Return the (x, y) coordinate for the center point of the cell that contains the specified text.  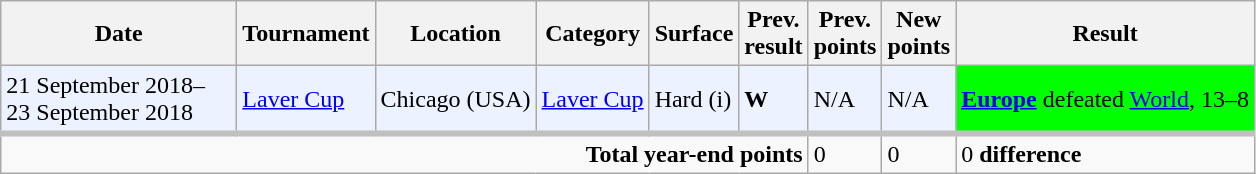
Newpoints (919, 34)
Prev.result (774, 34)
Location (456, 34)
Hard (i) (694, 100)
Tournament (306, 34)
21 September 2018–23 September 2018 (119, 100)
Prev.points (845, 34)
Chicago (USA) (456, 100)
Total year-end points (404, 153)
Surface (694, 34)
Result (1106, 34)
Europe defeated World, 13–8 (1106, 100)
0 difference (1106, 153)
Date (119, 34)
Category (592, 34)
W (774, 100)
